Search for the cell housing the specified text and yield its (x, y) center coordinate. 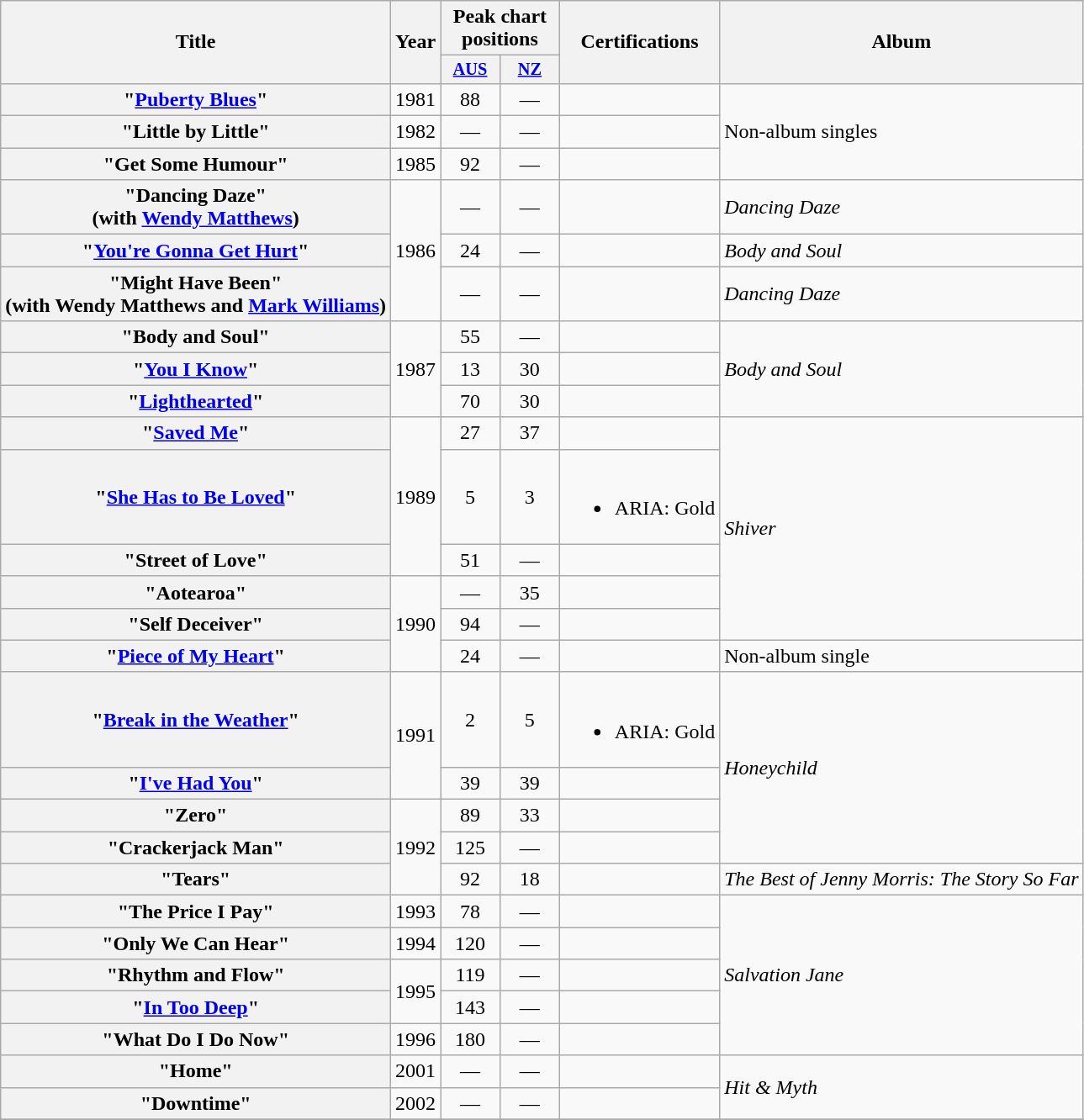
125 (471, 848)
1982 (415, 132)
NZ (530, 70)
"You I Know" (196, 369)
35 (530, 592)
1995 (415, 991)
1996 (415, 1039)
1985 (415, 164)
"Dancing Daze" (with Wendy Matthews) (196, 207)
13 (471, 369)
"In Too Deep" (196, 1007)
27 (471, 433)
2 (471, 720)
"Home" (196, 1071)
"Get Some Humour" (196, 164)
2001 (415, 1071)
1994 (415, 943)
AUS (471, 70)
"You're Gonna Get Hurt" (196, 251)
94 (471, 624)
Salvation Jane (902, 975)
Non-album singles (902, 131)
"Little by Little" (196, 132)
Title (196, 42)
Certifications (639, 42)
1989 (415, 496)
Album (902, 42)
"Rhythm and Flow" (196, 975)
Shiver (902, 528)
1990 (415, 624)
The Best of Jenny Morris: The Story So Far (902, 880)
"Self Deceiver" (196, 624)
"I've Had You" (196, 783)
18 (530, 880)
88 (471, 99)
"Downtime" (196, 1103)
"Aotearoa" (196, 592)
"Might Have Been" (with Wendy Matthews and Mark Williams) (196, 294)
1986 (415, 251)
55 (471, 337)
51 (471, 560)
Hit & Myth (902, 1087)
"What Do I Do Now" (196, 1039)
1992 (415, 848)
143 (471, 1007)
89 (471, 816)
"Tears" (196, 880)
"Lighthearted" (196, 401)
33 (530, 816)
"She Has to Be Loved" (196, 496)
70 (471, 401)
1991 (415, 735)
"Body and Soul" (196, 337)
Non-album single (902, 656)
"Break in the Weather" (196, 720)
37 (530, 433)
"Zero" (196, 816)
"Saved Me" (196, 433)
2002 (415, 1103)
119 (471, 975)
Honeychild (902, 767)
3 (530, 496)
"Piece of My Heart" (196, 656)
1981 (415, 99)
"The Price I Pay" (196, 911)
Peak chart positions (500, 29)
"Street of Love" (196, 560)
78 (471, 911)
1993 (415, 911)
1987 (415, 369)
180 (471, 1039)
"Crackerjack Man" (196, 848)
"Only We Can Hear" (196, 943)
"Puberty Blues" (196, 99)
Year (415, 42)
120 (471, 943)
